For the text-containing cell, return its midpoint in (x, y) coordinate format. 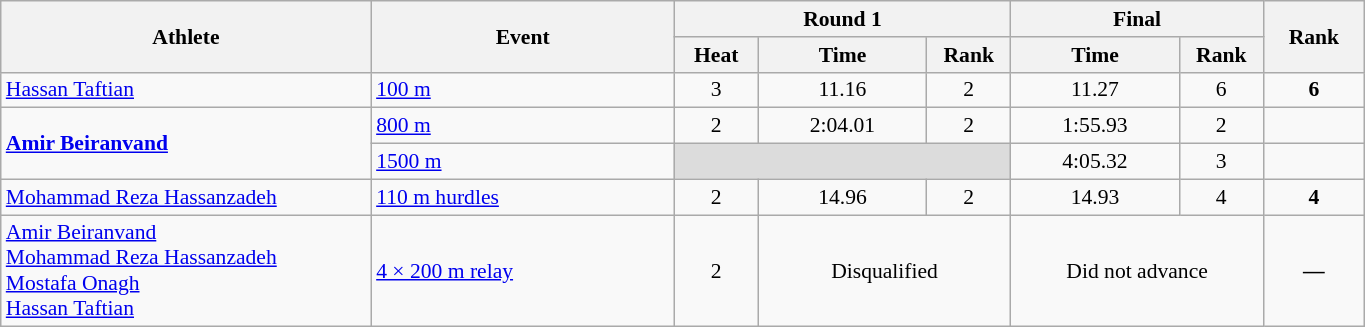
Mohammad Reza Hassanzadeh (186, 197)
Amir BeiranvandMohammad Reza HassanzadehMostafa OnaghHassan Taftian (186, 271)
1500 m (522, 162)
Round 1 (842, 19)
800 m (522, 126)
11.16 (842, 90)
Did not advance (1138, 271)
2:04.01 (842, 126)
Final (1138, 19)
4:05.32 (1095, 162)
Amir Beiranvand (186, 144)
Heat (716, 55)
100 m (522, 90)
Event (522, 36)
— (1314, 271)
4 × 200 m relay (522, 271)
11.27 (1095, 90)
14.93 (1095, 197)
Hassan Taftian (186, 90)
14.96 (842, 197)
1:55.93 (1095, 126)
Athlete (186, 36)
Disqualified (884, 271)
110 m hurdles (522, 197)
